Pinpoint the cell where the given text exists, returning its (X, Y) midpoint coordinate. 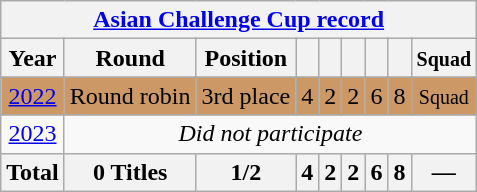
1/2 (246, 172)
3rd place (246, 96)
2023 (33, 134)
Did not participate (270, 134)
— (444, 172)
Round (130, 58)
0 Titles (130, 172)
Asian Challenge Cup record (239, 20)
Round robin (130, 96)
Total (33, 172)
Position (246, 58)
Year (33, 58)
2022 (33, 96)
